Provide the (x, y) coordinate of the cell's center where the given text is located.  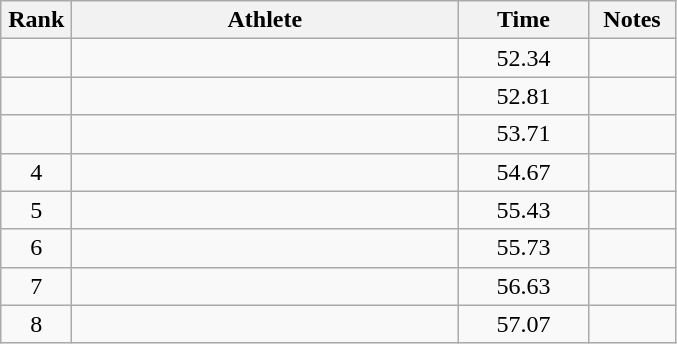
57.07 (524, 324)
4 (36, 172)
Rank (36, 20)
55.43 (524, 210)
5 (36, 210)
7 (36, 286)
Athlete (265, 20)
8 (36, 324)
56.63 (524, 286)
54.67 (524, 172)
53.71 (524, 134)
Notes (632, 20)
Time (524, 20)
52.34 (524, 58)
52.81 (524, 96)
55.73 (524, 248)
6 (36, 248)
